Output the [x, y] coordinate of the center of the cell containing the given text.  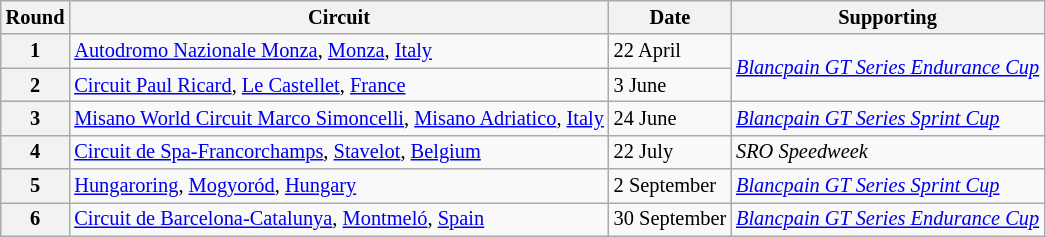
SRO Speedweek [888, 152]
Circuit de Spa-Francorchamps, Stavelot, Belgium [338, 152]
Round [36, 17]
1 [36, 51]
4 [36, 152]
30 September [670, 219]
Autodromo Nazionale Monza, Monza, Italy [338, 51]
Misano World Circuit Marco Simoncelli, Misano Adriatico, Italy [338, 118]
Hungaroring, Mogyoród, Hungary [338, 186]
Date [670, 17]
2 September [670, 186]
22 July [670, 152]
Circuit Paul Ricard, Le Castellet, France [338, 85]
22 April [670, 51]
Circuit [338, 17]
24 June [670, 118]
3 [36, 118]
3 June [670, 85]
5 [36, 186]
6 [36, 219]
Circuit de Barcelona-Catalunya, Montmeló, Spain [338, 219]
Supporting [888, 17]
2 [36, 85]
